Pinpoint the cell where the given text exists, returning its (x, y) midpoint coordinate. 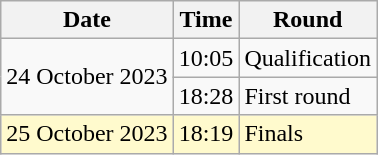
Time (206, 20)
First round (308, 96)
25 October 2023 (87, 134)
Round (308, 20)
24 October 2023 (87, 77)
10:05 (206, 58)
Date (87, 20)
Finals (308, 134)
Qualification (308, 58)
18:19 (206, 134)
18:28 (206, 96)
